Locate the cell with the specified text and output its (X, Y) center coordinate. 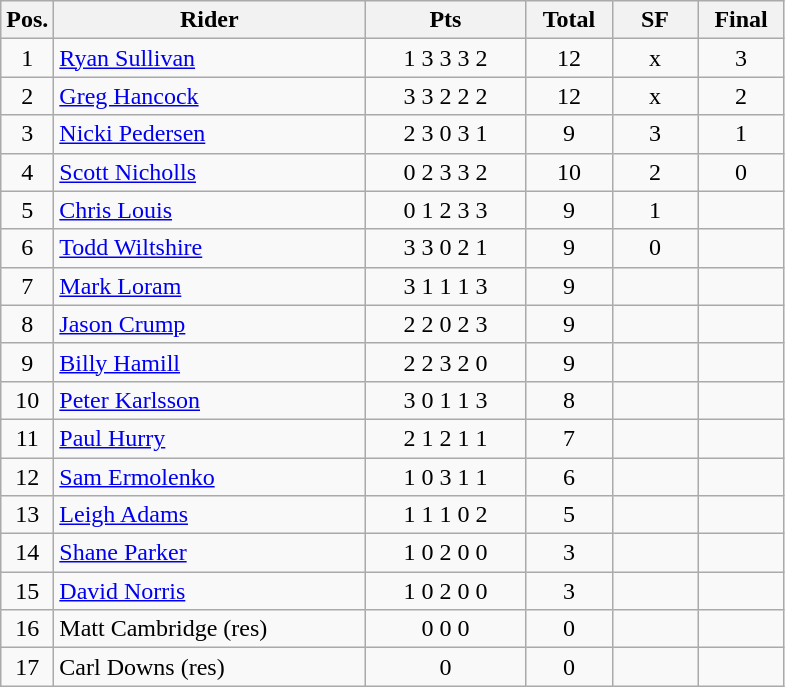
Scott Nicholls (210, 172)
1 1 1 0 2 (446, 515)
3 3 0 2 1 (446, 248)
Billy Hamill (210, 362)
Sam Ermolenko (210, 477)
Mark Loram (210, 286)
4 (28, 172)
Pos. (28, 20)
3 1 1 1 3 (446, 286)
2 3 0 3 1 (446, 134)
Greg Hancock (210, 96)
Ryan Sullivan (210, 58)
1 3 3 3 2 (446, 58)
Todd Wiltshire (210, 248)
11 (28, 438)
Jason Crump (210, 324)
Shane Parker (210, 553)
David Norris (210, 591)
Leigh Adams (210, 515)
Final (741, 20)
0 2 3 3 2 (446, 172)
Pts (446, 20)
Paul Hurry (210, 438)
SF (655, 20)
2 1 2 1 1 (446, 438)
Total (569, 20)
1 0 3 1 1 (446, 477)
16 (28, 629)
Chris Louis (210, 210)
Peter Karlsson (210, 400)
17 (28, 667)
14 (28, 553)
15 (28, 591)
3 0 1 1 3 (446, 400)
3 3 2 2 2 (446, 96)
Rider (210, 20)
13 (28, 515)
Matt Cambridge (res) (210, 629)
Nicki Pedersen (210, 134)
0 1 2 3 3 (446, 210)
2 2 0 2 3 (446, 324)
2 2 3 2 0 (446, 362)
0 0 0 (446, 629)
Carl Downs (res) (210, 667)
